Capture the cell that displays the provided text and extract its [X, Y] central coordinate. 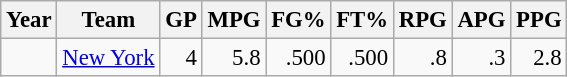
FT% [362, 20]
Year [29, 20]
MPG [234, 20]
4 [181, 58]
FG% [298, 20]
5.8 [234, 58]
RPG [422, 20]
APG [482, 20]
New York [108, 58]
Team [108, 20]
GP [181, 20]
2.8 [539, 58]
.3 [482, 58]
.8 [422, 58]
PPG [539, 20]
